Capture the cell that displays the provided text and extract its [X, Y] central coordinate. 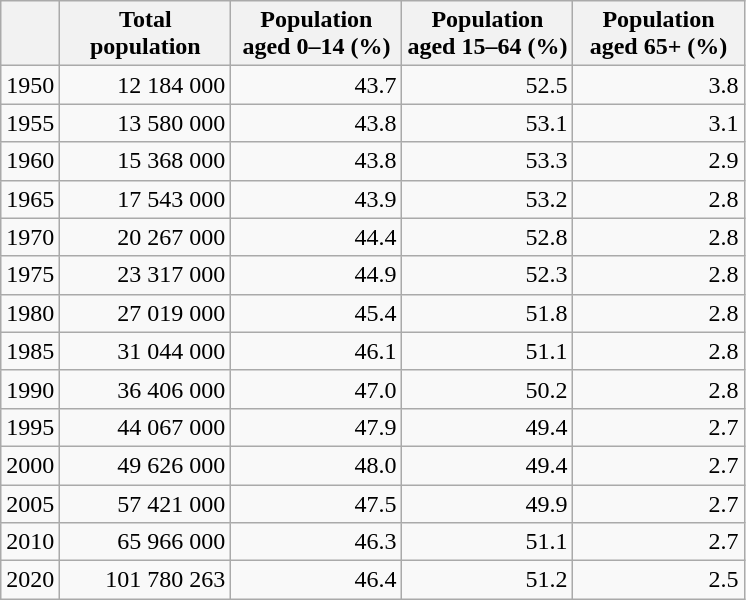
52.3 [488, 275]
2.5 [658, 580]
43.9 [316, 199]
53.3 [488, 161]
23 317 000 [146, 275]
52.5 [488, 85]
2.9 [658, 161]
3.1 [658, 123]
51.8 [488, 313]
44.9 [316, 275]
49 626 000 [146, 465]
2005 [30, 503]
101 780 263 [146, 580]
13 580 000 [146, 123]
51.2 [488, 580]
48.0 [316, 465]
46.4 [316, 580]
45.4 [316, 313]
1990 [30, 389]
1960 [30, 161]
43.7 [316, 85]
44.4 [316, 237]
36 406 000 [146, 389]
Population aged 0–14 (%) [316, 34]
46.1 [316, 351]
53.2 [488, 199]
1965 [30, 199]
52.8 [488, 237]
1950 [30, 85]
1985 [30, 351]
Population aged 65+ (%) [658, 34]
2020 [30, 580]
65 966 000 [146, 542]
47.0 [316, 389]
31 044 000 [146, 351]
12 184 000 [146, 85]
57 421 000 [146, 503]
20 267 000 [146, 237]
49.9 [488, 503]
3.8 [658, 85]
47.9 [316, 427]
44 067 000 [146, 427]
1970 [30, 237]
1980 [30, 313]
1955 [30, 123]
2010 [30, 542]
1975 [30, 275]
1995 [30, 427]
50.2 [488, 389]
17 543 000 [146, 199]
27 019 000 [146, 313]
Population aged 15–64 (%) [488, 34]
47.5 [316, 503]
Total population [146, 34]
2000 [30, 465]
46.3 [316, 542]
53.1 [488, 123]
15 368 000 [146, 161]
